Detect which cell encompasses the target text, then output its [X, Y] center coordinate. 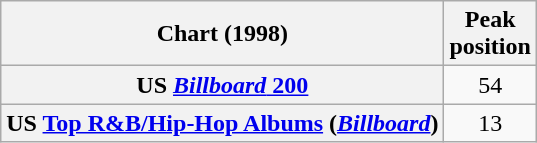
Chart (1998) [222, 34]
US Top R&B/Hip-Hop Albums (Billboard) [222, 123]
13 [490, 123]
Peak position [490, 34]
US Billboard 200 [222, 85]
54 [490, 85]
